Pinpoint the cell where the given text exists, returning its [X, Y] midpoint coordinate. 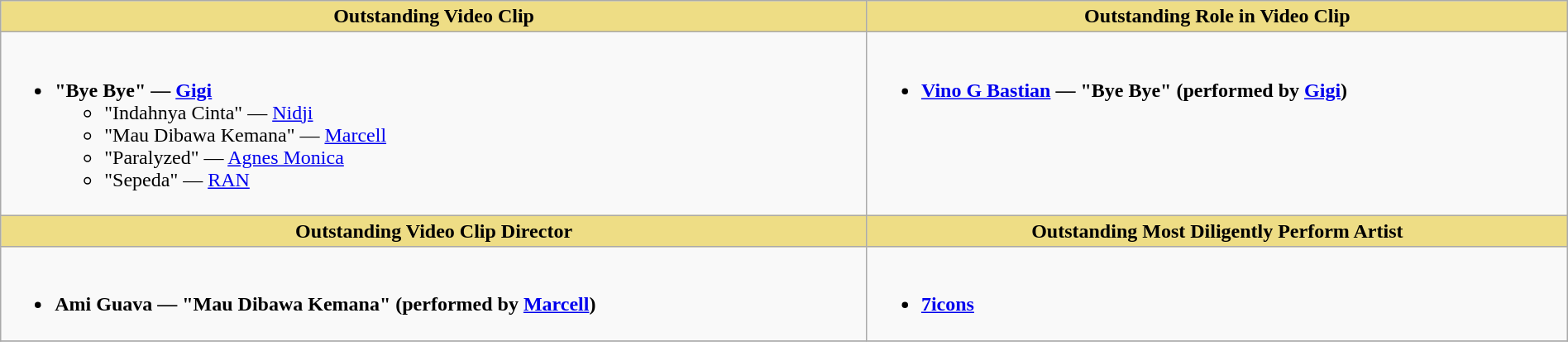
Outstanding Video Clip Director [434, 231]
Ami Guava — "Mau Dibawa Kemana" (performed by Marcell) [434, 293]
Outstanding Video Clip [434, 17]
"Bye Bye" — Gigi"Indahnya Cinta" — Nidji"Mau Dibawa Kemana" — Marcell"Paralyzed" — Agnes Monica"Sepeda" — RAN [434, 124]
Outstanding Role in Video Clip [1217, 17]
Outstanding Most Diligently Perform Artist [1217, 231]
Vino G Bastian — "Bye Bye" (performed by Gigi) [1217, 124]
7icons [1217, 293]
